Pinpoint the cell where the given text exists, returning its (x, y) midpoint coordinate. 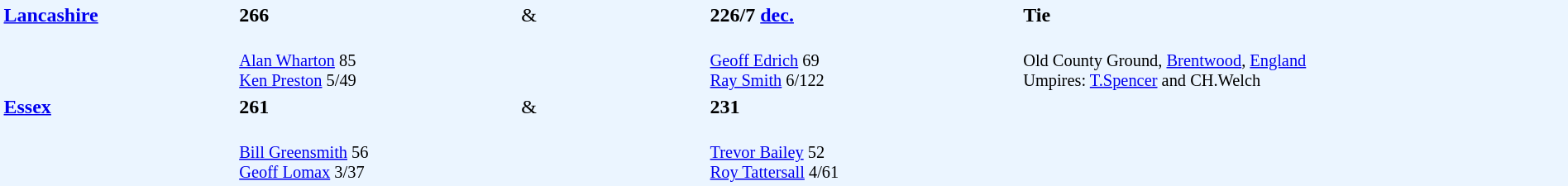
Lancashire (119, 47)
Essex (119, 139)
266 (378, 15)
Alan Wharton 85 Ken Preston 5/49 (378, 61)
Bill Greensmith 56 Geoff Lomax 3/37 (378, 152)
Geoff Edrich 69 Ray Smith 6/122 (864, 61)
Tie (1293, 15)
Trevor Bailey 52 Roy Tattersall 4/61 (864, 152)
231 (864, 107)
Old County Ground, Brentwood, England Umpires: T.Spencer and CH.Welch (1293, 107)
226/7 dec. (864, 15)
261 (378, 107)
